Provide the [X, Y] coordinate of the cell's center where the given text is located.  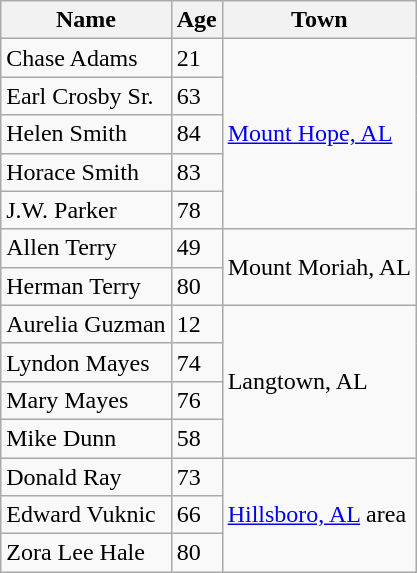
Mary Mayes [86, 400]
Horace Smith [86, 172]
Town [319, 20]
Edward Vuknic [86, 515]
Herman Terry [86, 286]
Age [196, 20]
58 [196, 438]
84 [196, 134]
Mike Dunn [86, 438]
49 [196, 248]
Mount Hope, AL [319, 134]
J.W. Parker [86, 210]
12 [196, 324]
Aurelia Guzman [86, 324]
Helen Smith [86, 134]
Name [86, 20]
73 [196, 477]
Hillsboro, AL area [319, 515]
76 [196, 400]
Chase Adams [86, 58]
83 [196, 172]
Earl Crosby Sr. [86, 96]
Zora Lee Hale [86, 553]
Lyndon Mayes [86, 362]
66 [196, 515]
21 [196, 58]
Mount Moriah, AL [319, 267]
Langtown, AL [319, 381]
Allen Terry [86, 248]
63 [196, 96]
Donald Ray [86, 477]
78 [196, 210]
74 [196, 362]
